Scan for the cell matching the given text and deliver its [X, Y] coordinate at center. 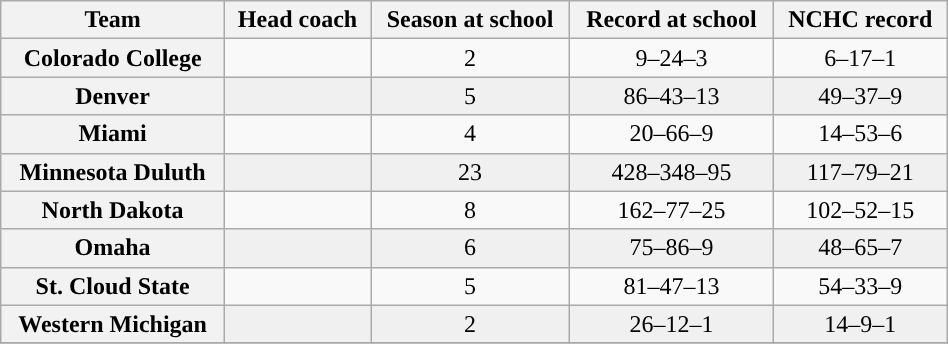
54–33–9 [860, 286]
Western Michigan [113, 324]
162–77–25 [672, 210]
9–24–3 [672, 58]
6 [470, 248]
81–47–13 [672, 286]
49–37–9 [860, 96]
Head coach [297, 20]
23 [470, 172]
14–9–1 [860, 324]
Colorado College [113, 58]
26–12–1 [672, 324]
86–43–13 [672, 96]
Season at school [470, 20]
14–53–6 [860, 134]
NCHC record [860, 20]
8 [470, 210]
428–348–95 [672, 172]
Record at school [672, 20]
Team [113, 20]
Omaha [113, 248]
20–66–9 [672, 134]
Miami [113, 134]
Denver [113, 96]
102–52–15 [860, 210]
75–86–9 [672, 248]
Minnesota Duluth [113, 172]
St. Cloud State [113, 286]
4 [470, 134]
6–17–1 [860, 58]
North Dakota [113, 210]
48–65–7 [860, 248]
117–79–21 [860, 172]
